Return the [X, Y] coordinate for the center point of the cell that contains the specified text.  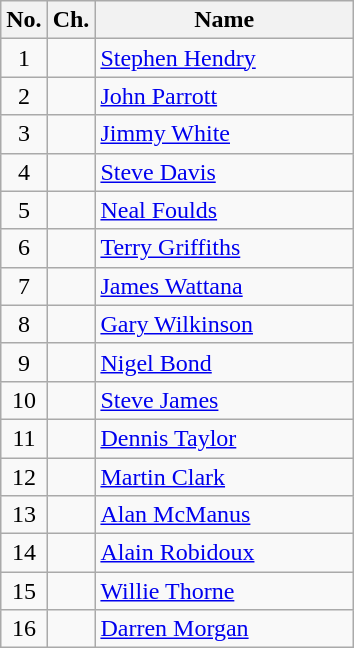
3 [24, 134]
Ch. [71, 20]
Martin Clark [224, 477]
15 [24, 591]
John Parrott [224, 96]
14 [24, 553]
5 [24, 210]
Gary Wilkinson [224, 324]
13 [24, 515]
James Wattana [224, 286]
8 [24, 324]
Neal Foulds [224, 210]
1 [24, 58]
No. [24, 20]
Stephen Hendry [224, 58]
Nigel Bond [224, 362]
10 [24, 400]
12 [24, 477]
Alain Robidoux [224, 553]
2 [24, 96]
Darren Morgan [224, 629]
Jimmy White [224, 134]
16 [24, 629]
Alan McManus [224, 515]
Name [224, 20]
Willie Thorne [224, 591]
9 [24, 362]
Dennis Taylor [224, 438]
6 [24, 248]
4 [24, 172]
7 [24, 286]
11 [24, 438]
Terry Griffiths [224, 248]
Steve Davis [224, 172]
Steve James [224, 400]
